From the cell containing the given text, extract its center point as (X, Y) coordinate. 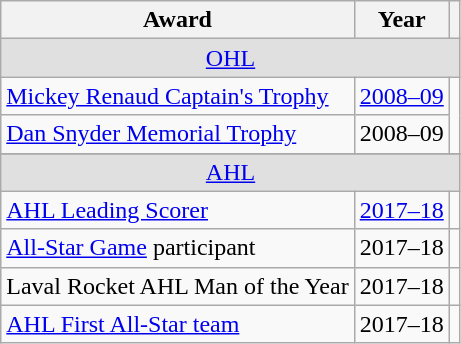
All-Star Game participant (178, 248)
AHL Leading Scorer (178, 210)
Mickey Renaud Captain's Trophy (178, 96)
Dan Snyder Memorial Trophy (178, 134)
OHL (231, 58)
AHL First All-Star team (178, 324)
Year (402, 20)
AHL (231, 172)
Award (178, 20)
Laval Rocket AHL Man of the Year (178, 286)
